Determine the [X, Y] coordinate at the center of the cell enclosing the given text.  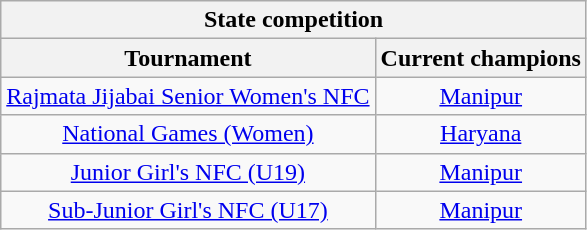
Rajmata Jijabai Senior Women's NFC [188, 96]
State competition [294, 20]
Current champions [480, 58]
Sub-Junior Girl's NFC (U17) [188, 210]
Haryana [480, 134]
Tournament [188, 58]
National Games (Women) [188, 134]
Junior Girl's NFC (U19) [188, 172]
